From the cell containing the given text, extract its center point as (x, y) coordinate. 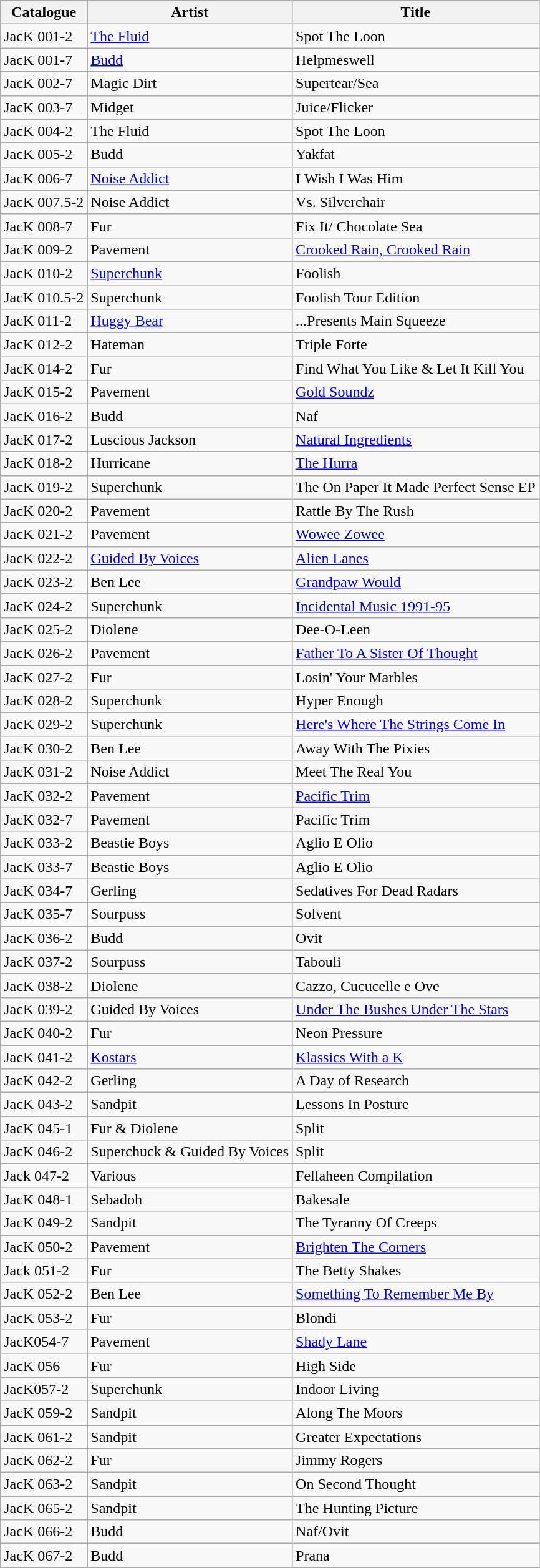
JacK 053-2 (44, 1318)
JacK 042-2 (44, 1081)
Meet The Real You (416, 772)
JacK 033-7 (44, 867)
JacK 007.5-2 (44, 202)
JacK 025-2 (44, 629)
JacK 035-7 (44, 914)
JacK 062-2 (44, 1461)
Gold Soundz (416, 392)
...Presents Main Squeeze (416, 321)
JacK 027-2 (44, 677)
Rattle By The Rush (416, 511)
Helpmeswell (416, 60)
A Day of Research (416, 1081)
JacK 065-2 (44, 1508)
JacK 045-1 (44, 1128)
Jack 047-2 (44, 1176)
JacK 039-2 (44, 1009)
Prana (416, 1556)
JacK 050-2 (44, 1247)
JacK 037-2 (44, 962)
Along The Moors (416, 1413)
Incidental Music 1991-95 (416, 606)
Blondi (416, 1318)
Crooked Rain, Crooked Rain (416, 249)
Foolish (416, 273)
JacK 028-2 (44, 701)
Cazzo, Cucucelle e Ove (416, 985)
JacK 009-2 (44, 249)
JacK 008-7 (44, 226)
Title (416, 12)
JacK 033-2 (44, 843)
Here's Where The Strings Come In (416, 725)
I Wish I Was Him (416, 178)
JacK 001-2 (44, 36)
JacK 012-2 (44, 345)
Klassics With a K (416, 1057)
Shady Lane (416, 1342)
Sebadoh (190, 1199)
JacK057-2 (44, 1389)
Jack 051-2 (44, 1270)
Hateman (190, 345)
Tabouli (416, 962)
JacK 023-2 (44, 582)
Under The Bushes Under The Stars (416, 1009)
JacK 010-2 (44, 273)
Something To Remember Me By (416, 1294)
Solvent (416, 914)
JacK 021-2 (44, 535)
Supertear/Sea (416, 84)
JacK 048-1 (44, 1199)
Fellaheen Compilation (416, 1176)
JacK 020-2 (44, 511)
Juice/Flicker (416, 107)
JacK 024-2 (44, 606)
JacK 063-2 (44, 1484)
JacK 049-2 (44, 1223)
The Betty Shakes (416, 1270)
Magic Dirt (190, 84)
Hurricane (190, 463)
The On Paper It Made Perfect Sense EP (416, 487)
JacK 004-2 (44, 131)
JacK 046-2 (44, 1152)
Away With The Pixies (416, 748)
Natural Ingredients (416, 440)
JacK 029-2 (44, 725)
JacK 040-2 (44, 1033)
Fur & Diolene (190, 1128)
High Side (416, 1365)
JacK 022-2 (44, 558)
Indoor Living (416, 1389)
Bakesale (416, 1199)
JacK 001-7 (44, 60)
Greater Expectations (416, 1436)
Father To A Sister Of Thought (416, 653)
Naf/Ovit (416, 1532)
Grandpaw Would (416, 582)
The Hunting Picture (416, 1508)
Huggy Bear (190, 321)
JacK 015-2 (44, 392)
JacK 019-2 (44, 487)
Lessons In Posture (416, 1105)
JacK 036-2 (44, 938)
JacK 030-2 (44, 748)
JacK 056 (44, 1365)
Brighten The Corners (416, 1247)
JacK 032-7 (44, 820)
JacK 043-2 (44, 1105)
JacK 066-2 (44, 1532)
JacK 052-2 (44, 1294)
Superchuck & Guided By Voices (190, 1152)
Losin' Your Marbles (416, 677)
JacK 010.5-2 (44, 298)
Sedatives For Dead Radars (416, 891)
Catalogue (44, 12)
On Second Thought (416, 1484)
Vs. Silverchair (416, 202)
Triple Forte (416, 345)
Wowee Zowee (416, 535)
Luscious Jackson (190, 440)
Artist (190, 12)
Foolish Tour Edition (416, 298)
Midget (190, 107)
JacK 016-2 (44, 416)
Various (190, 1176)
Neon Pressure (416, 1033)
Fix It/ Chocolate Sea (416, 226)
JacK 061-2 (44, 1436)
The Hurra (416, 463)
Yakfat (416, 155)
JacK 041-2 (44, 1057)
JacK 031-2 (44, 772)
The Tyranny Of Creeps (416, 1223)
JacK 006-7 (44, 178)
JacK 011-2 (44, 321)
JacK 014-2 (44, 369)
Find What You Like & Let It Kill You (416, 369)
JacK 026-2 (44, 653)
JacK 038-2 (44, 985)
JacK054-7 (44, 1342)
Jimmy Rogers (416, 1461)
JacK 005-2 (44, 155)
JacK 002-7 (44, 84)
Naf (416, 416)
JacK 018-2 (44, 463)
Ovit (416, 938)
Dee-O-Leen (416, 629)
JacK 017-2 (44, 440)
JacK 003-7 (44, 107)
JacK 067-2 (44, 1556)
JacK 034-7 (44, 891)
JacK 059-2 (44, 1413)
Hyper Enough (416, 701)
Alien Lanes (416, 558)
JacK 032-2 (44, 796)
Kostars (190, 1057)
